Provide the (X, Y) coordinate of the cell's center where the given text is located.  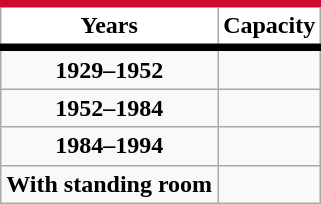
1929–1952 (110, 68)
With standing room (110, 184)
Years (110, 26)
1984–1994 (110, 146)
1952–1984 (110, 108)
Capacity (270, 26)
